Detect which cell encompasses the target text, then output its [x, y] center coordinate. 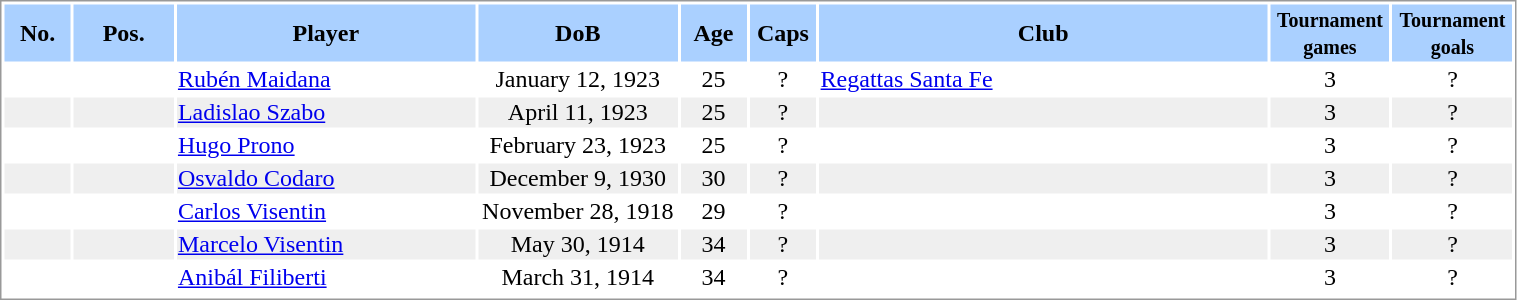
Rubén Maidana [326, 79]
March 31, 1914 [578, 277]
Osvaldo Codaro [326, 179]
Carlos Visentin [326, 211]
January 12, 1923 [578, 79]
30 [713, 179]
November 28, 1918 [578, 211]
Marcelo Visentin [326, 245]
Tournamentgoals [1453, 32]
Club [1043, 32]
Caps [783, 32]
Pos. [124, 32]
Hugo Prono [326, 145]
29 [713, 211]
Tournamentgames [1330, 32]
December 9, 1930 [578, 179]
April 11, 1923 [578, 113]
May 30, 1914 [578, 245]
Player [326, 32]
February 23, 1923 [578, 145]
Regattas Santa Fe [1043, 79]
No. [37, 32]
DoB [578, 32]
Ladislao Szabo [326, 113]
Age [713, 32]
Anibál Filiberti [326, 277]
